Search for the cell housing the specified text and yield its [X, Y] center coordinate. 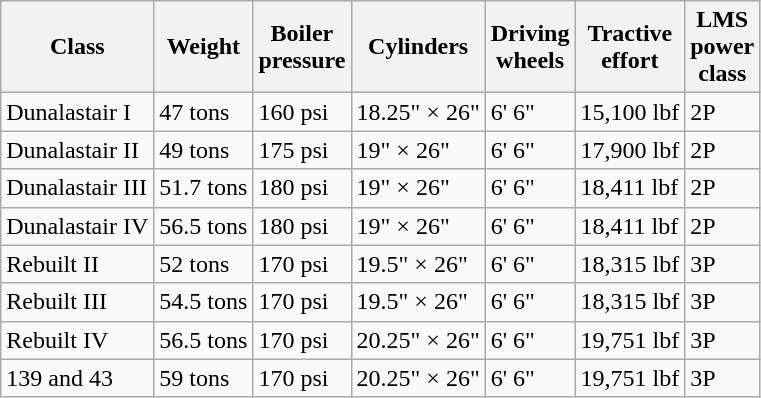
Weight [204, 47]
18.25" × 26" [418, 112]
52 tons [204, 264]
15,100 lbf [630, 112]
Dunalastair I [78, 112]
160 psi [302, 112]
17,900 lbf [630, 150]
LMSpowerclass [722, 47]
54.5 tons [204, 302]
Boilerpressure [302, 47]
Rebuilt II [78, 264]
Rebuilt IV [78, 340]
Dunalastair II [78, 150]
Dunalastair IV [78, 226]
Class [78, 47]
Rebuilt III [78, 302]
175 psi [302, 150]
49 tons [204, 150]
Dunalastair III [78, 188]
51.7 tons [204, 188]
Cylinders [418, 47]
Tractiveeffort [630, 47]
59 tons [204, 378]
Drivingwheels [530, 47]
139 and 43 [78, 378]
47 tons [204, 112]
